Detect which cell encompasses the target text, then output its (X, Y) center coordinate. 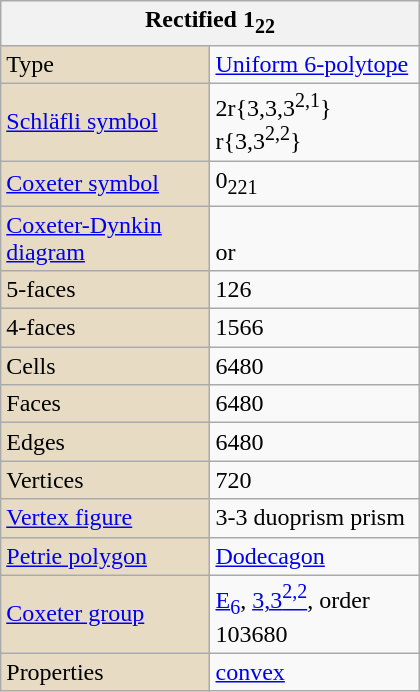
or (314, 238)
Schläfli symbol (106, 122)
Petrie polygon (106, 556)
convex (314, 672)
Type (106, 64)
Edges (106, 442)
Uniform 6-polytope (314, 64)
Vertices (106, 480)
4-faces (106, 328)
0221 (314, 183)
Faces (106, 404)
Coxeter symbol (106, 183)
Properties (106, 672)
Cells (106, 366)
Coxeter group (106, 614)
Coxeter-Dynkin diagram (106, 238)
2r{3,3,32,1}r{3,32,2} (314, 122)
5-faces (106, 290)
720 (314, 480)
Dodecagon (314, 556)
E6, 3,32,2, order 103680 (314, 614)
Rectified 122 (210, 23)
126 (314, 290)
3-3 duoprism prism (314, 518)
1566 (314, 328)
Vertex figure (106, 518)
